Provide the (X, Y) coordinate of the cell's center where the given text is located.  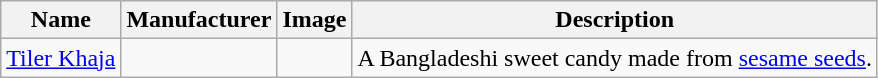
Image (314, 20)
Tiler Khaja (61, 58)
Name (61, 20)
A Bangladeshi sweet candy made from sesame seeds. (615, 58)
Description (615, 20)
Manufacturer (199, 20)
